For the text-containing cell, return its midpoint in (X, Y) coordinate format. 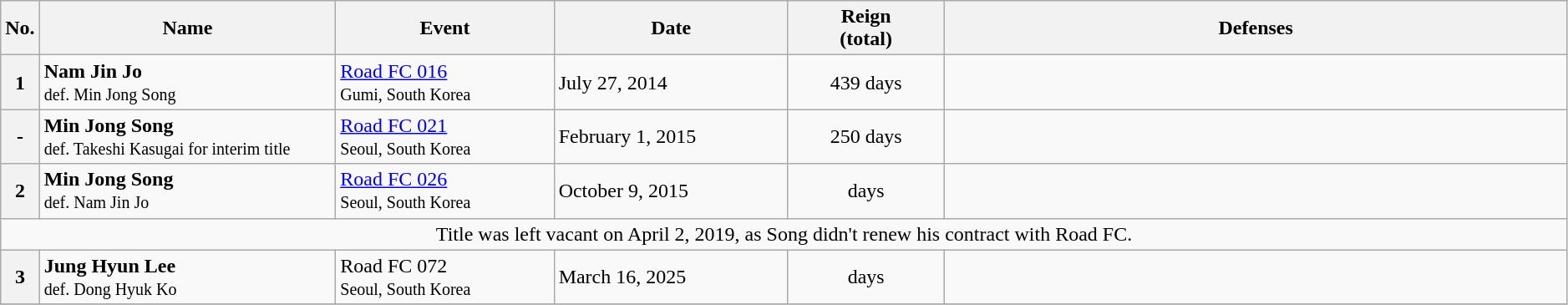
- (20, 137)
439 days (865, 82)
Event (444, 28)
Title was left vacant on April 2, 2019, as Song didn't renew his contract with Road FC. (784, 234)
July 27, 2014 (671, 82)
3 (20, 277)
2 (20, 191)
Jung Hyun Leedef. Dong Hyuk Ko (187, 277)
Date (671, 28)
1 (20, 82)
March 16, 2025 (671, 277)
No. (20, 28)
Min Jong Songdef. Takeshi Kasugai for interim title (187, 137)
Road FC 021Seoul, South Korea (444, 137)
Road FC 072Seoul, South Korea (444, 277)
Road FC 016Gumi, South Korea (444, 82)
Min Jong Songdef. Nam Jin Jo (187, 191)
Reign(total) (865, 28)
October 9, 2015 (671, 191)
February 1, 2015 (671, 137)
250 days (865, 137)
Defenses (1256, 28)
Road FC 026Seoul, South Korea (444, 191)
Nam Jin Jodef. Min Jong Song (187, 82)
Name (187, 28)
